Search for the cell housing the specified text and yield its (X, Y) center coordinate. 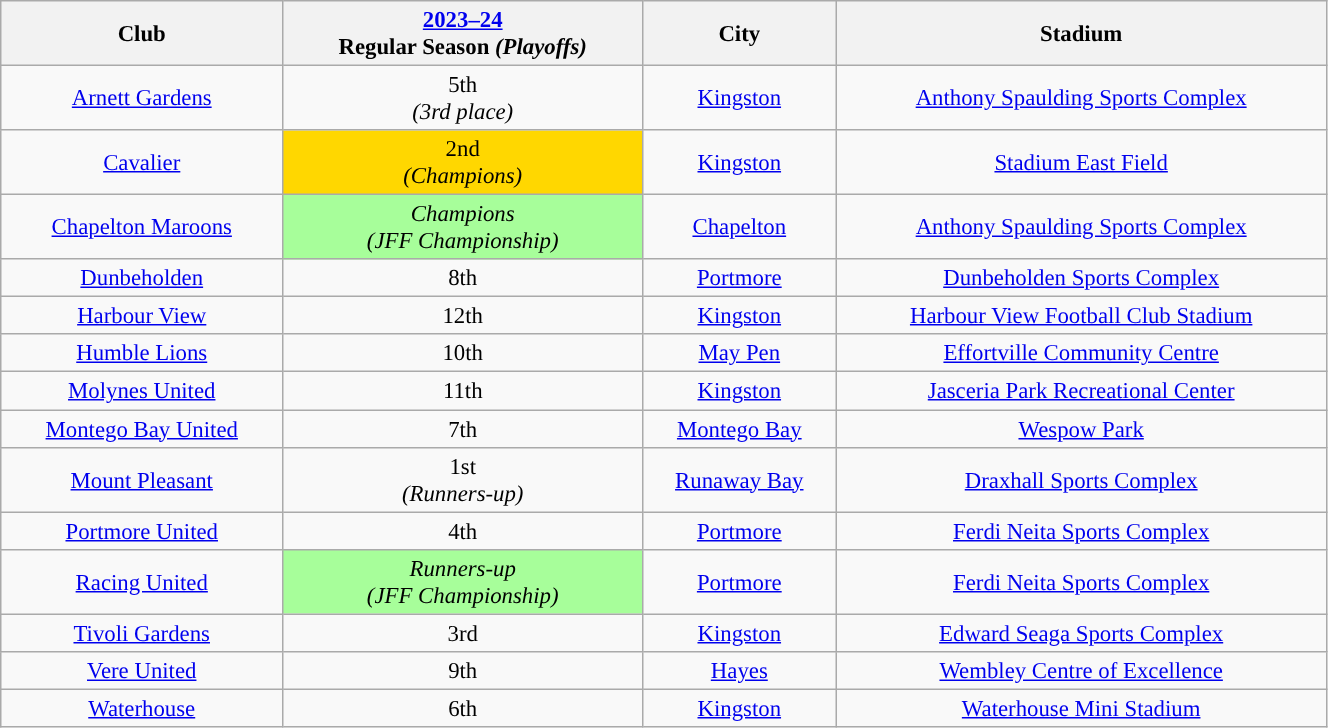
Runners-up(JFF Championship) (463, 582)
Hayes (740, 671)
Waterhouse (142, 708)
Montego Bay United (142, 429)
Montego Bay (740, 429)
Vere United (142, 671)
6th (463, 708)
Jasceria Park Recreational Center (1082, 391)
9th (463, 671)
Dunbeholden Sports Complex (1082, 278)
Wembley Centre of Excellence (1082, 671)
2nd(Champions) (463, 162)
Edward Seaga Sports Complex (1082, 633)
Runaway Bay (740, 480)
11th (463, 391)
Molynes United (142, 391)
10th (463, 353)
Tivoli Gardens (142, 633)
Stadium (1082, 34)
Racing United (142, 582)
Waterhouse Mini Stadium (1082, 708)
1st(Runners-up) (463, 480)
12th (463, 316)
Stadium East Field (1082, 162)
4th (463, 531)
5th(3rd place) (463, 98)
May Pen (740, 353)
Club (142, 34)
Harbour View Football Club Stadium (1082, 316)
Chapelton Maroons (142, 228)
City (740, 34)
Portmore United (142, 531)
Chapelton (740, 228)
Champions(JFF Championship) (463, 228)
2023–24Regular Season (Playoffs) (463, 34)
Arnett Gardens (142, 98)
Cavalier (142, 162)
Wespow Park (1082, 429)
Draxhall Sports Complex (1082, 480)
Humble Lions (142, 353)
Effortville Community Centre (1082, 353)
Dunbeholden (142, 278)
Mount Pleasant (142, 480)
7th (463, 429)
Harbour View (142, 316)
8th (463, 278)
3rd (463, 633)
